Locate the cell with the specified text and output its [X, Y] center coordinate. 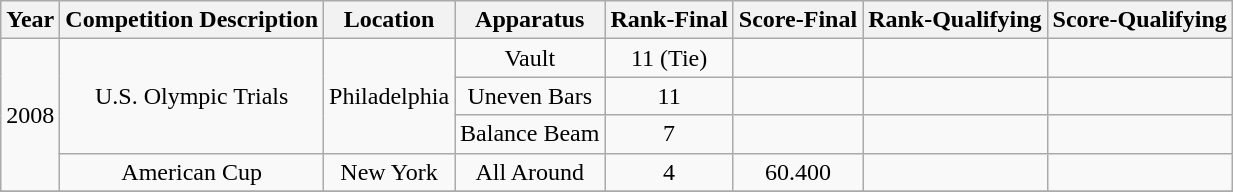
Rank-Qualifying [955, 20]
Score-Final [798, 20]
Rank-Final [669, 20]
All Around [530, 172]
Balance Beam [530, 134]
Score-Qualifying [1140, 20]
Vault [530, 58]
2008 [30, 115]
11 (Tie) [669, 58]
Year [30, 20]
American Cup [192, 172]
60.400 [798, 172]
Philadelphia [390, 96]
4 [669, 172]
New York [390, 172]
Competition Description [192, 20]
U.S. Olympic Trials [192, 96]
Location [390, 20]
7 [669, 134]
Uneven Bars [530, 96]
Apparatus [530, 20]
11 [669, 96]
